Detect which cell encompasses the target text, then output its [X, Y] center coordinate. 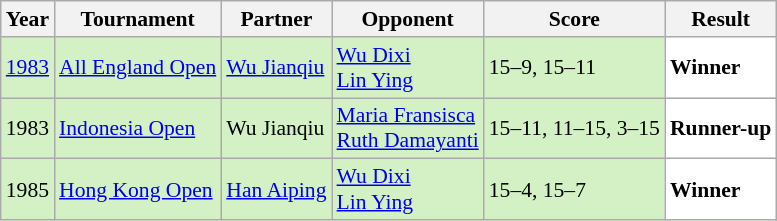
15–4, 15–7 [574, 190]
Score [574, 19]
15–9, 15–11 [574, 68]
Maria Fransisca Ruth Damayanti [408, 128]
Result [720, 19]
All England Open [138, 68]
Tournament [138, 19]
Hong Kong Open [138, 190]
Partner [276, 19]
15–11, 11–15, 3–15 [574, 128]
Opponent [408, 19]
Year [28, 19]
Indonesia Open [138, 128]
Han Aiping [276, 190]
1985 [28, 190]
Runner-up [720, 128]
